Find where the given text appears and provide that cell's center as (X, Y) coordinate. 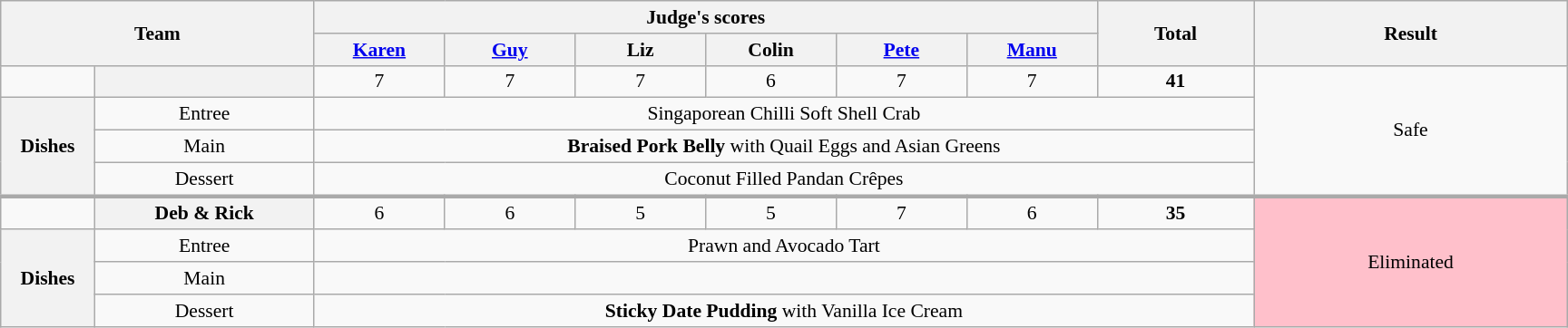
Safe (1410, 130)
Liz (641, 50)
Manu (1032, 50)
Total (1176, 33)
Karen (379, 50)
Braised Pork Belly with Quail Eggs and Asian Greens (784, 147)
Guy (510, 50)
41 (1176, 82)
Judge's scores (706, 17)
Result (1410, 33)
Team (158, 33)
Prawn and Avocado Tart (784, 246)
35 (1176, 212)
Pete (901, 50)
Sticky Date Pudding with Vanilla Ice Cream (784, 311)
Singaporean Chilli Soft Shell Crab (784, 114)
Colin (771, 50)
Deb & Rick (204, 212)
Eliminated (1410, 261)
Coconut Filled Pandan Crêpes (784, 179)
